Pinpoint the cell where the given text exists, returning its (x, y) midpoint coordinate. 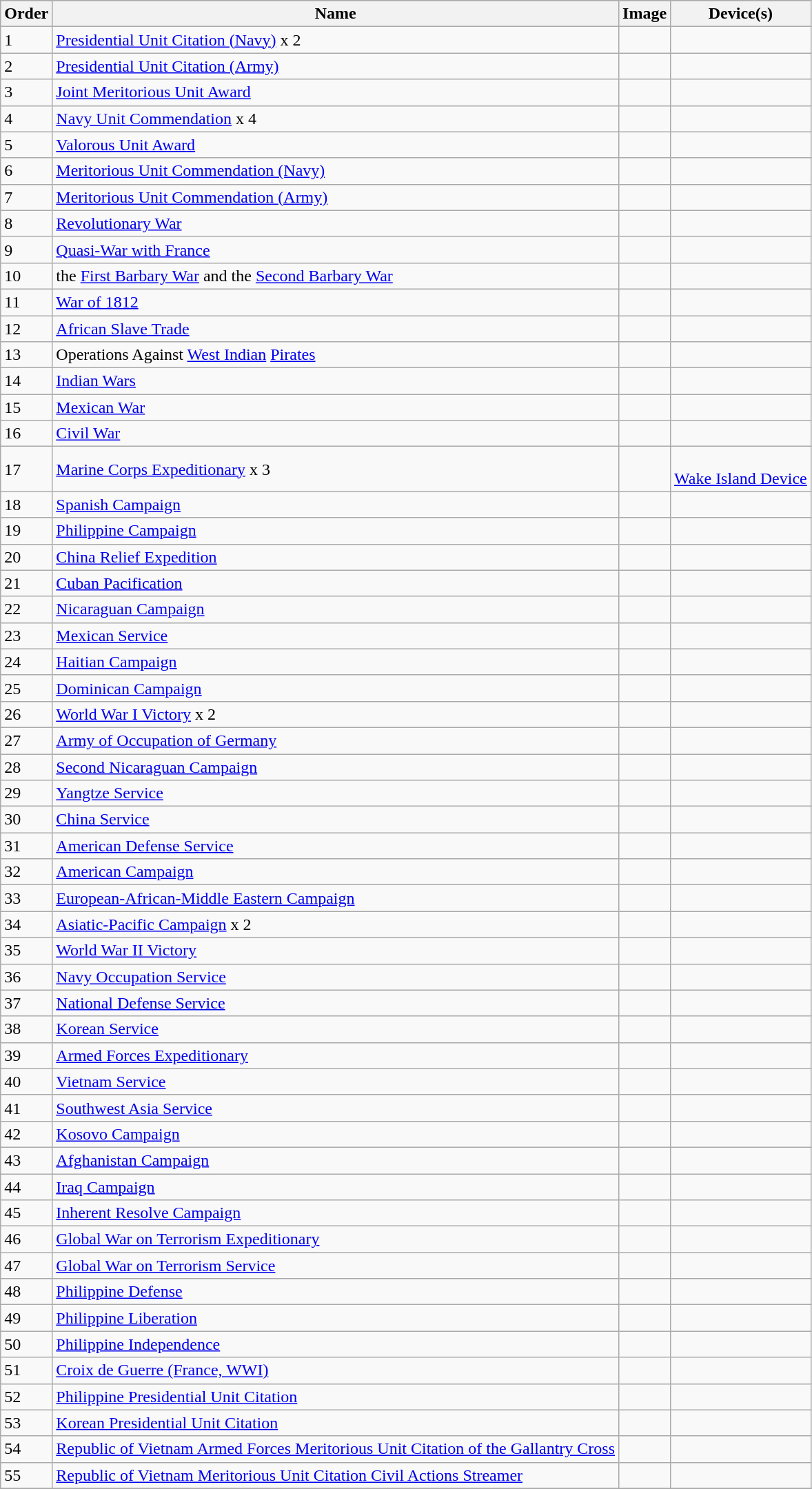
Philippine Campaign (336, 531)
Inherent Resolve Campaign (336, 1213)
46 (26, 1239)
40 (26, 1082)
Meritorious Unit Commendation (Navy) (336, 171)
Philippine Liberation (336, 1318)
49 (26, 1318)
Global War on Terrorism Service (336, 1266)
55 (26, 1475)
Second Nicaraguan Campaign (336, 767)
War of 1812 (336, 302)
Armed Forces Expeditionary (336, 1055)
1 (26, 40)
Philippine Presidential Unit Citation (336, 1397)
54 (26, 1449)
52 (26, 1397)
24 (26, 662)
Southwest Asia Service (336, 1108)
44 (26, 1186)
Operations Against West Indian Pirates (336, 355)
the First Barbary War and the Second Barbary War (336, 276)
Navy Unit Commendation x 4 (336, 119)
Wake Island Device (741, 469)
Nicaraguan Campaign (336, 609)
Device(s) (741, 14)
21 (26, 583)
48 (26, 1292)
20 (26, 557)
5 (26, 145)
37 (26, 1003)
15 (26, 407)
17 (26, 469)
26 (26, 714)
14 (26, 381)
10 (26, 276)
7 (26, 197)
39 (26, 1055)
19 (26, 531)
Name (336, 14)
Quasi-War with France (336, 250)
Korean Service (336, 1029)
Dominican Campaign (336, 688)
9 (26, 250)
Spanish Campaign (336, 505)
30 (26, 820)
Mexican War (336, 407)
18 (26, 505)
Kosovo Campaign (336, 1134)
National Defense Service (336, 1003)
Cuban Pacification (336, 583)
22 (26, 609)
51 (26, 1370)
Presidential Unit Citation (Army) (336, 66)
29 (26, 793)
47 (26, 1266)
13 (26, 355)
Republic of Vietnam Armed Forces Meritorious Unit Citation of the Gallantry Cross (336, 1449)
Asiatic-Pacific Campaign x 2 (336, 924)
World War I Victory x 2 (336, 714)
53 (26, 1423)
Iraq Campaign (336, 1186)
Joint Meritorious Unit Award (336, 92)
Marine Corps Expeditionary x 3 (336, 469)
45 (26, 1213)
Civil War (336, 434)
Army of Occupation of Germany (336, 740)
American Campaign (336, 872)
28 (26, 767)
Meritorious Unit Commendation (Army) (336, 197)
China Service (336, 820)
43 (26, 1160)
25 (26, 688)
Croix de Guerre (France, WWI) (336, 1370)
Philippine Defense (336, 1292)
31 (26, 846)
3 (26, 92)
35 (26, 951)
23 (26, 636)
8 (26, 223)
50 (26, 1344)
Korean Presidential Unit Citation (336, 1423)
European-African-Middle Eastern Campaign (336, 898)
Haitian Campaign (336, 662)
4 (26, 119)
32 (26, 872)
27 (26, 740)
42 (26, 1134)
African Slave Trade (336, 329)
6 (26, 171)
11 (26, 302)
Revolutionary War (336, 223)
2 (26, 66)
American Defense Service (336, 846)
33 (26, 898)
Republic of Vietnam Meritorious Unit Citation Civil Actions Streamer (336, 1475)
38 (26, 1029)
Navy Occupation Service (336, 977)
36 (26, 977)
Indian Wars (336, 381)
Yangtze Service (336, 793)
Image (645, 14)
Presidential Unit Citation (Navy) x 2 (336, 40)
34 (26, 924)
Global War on Terrorism Expeditionary (336, 1239)
Philippine Independence (336, 1344)
Vietnam Service (336, 1082)
12 (26, 329)
16 (26, 434)
Mexican Service (336, 636)
Afghanistan Campaign (336, 1160)
World War II Victory (336, 951)
Order (26, 14)
Valorous Unit Award (336, 145)
41 (26, 1108)
China Relief Expedition (336, 557)
